Search for the cell housing the specified text and yield its [x, y] center coordinate. 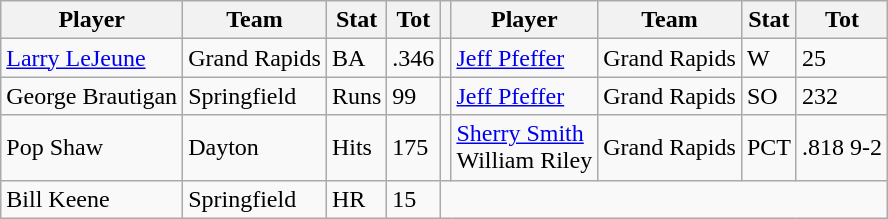
.818 9-2 [842, 148]
Bill Keene [92, 199]
Larry LeJeune [92, 58]
25 [842, 58]
George Brautigan [92, 96]
PCT [768, 148]
BA [356, 58]
175 [414, 148]
.346 [414, 58]
Runs [356, 96]
W [768, 58]
15 [414, 199]
99 [414, 96]
HR [356, 199]
Sherry SmithWilliam Riley [524, 148]
SO [768, 96]
Dayton [255, 148]
232 [842, 96]
Pop Shaw [92, 148]
Hits [356, 148]
